Determine the (X, Y) coordinate at the center of the cell enclosing the given text.  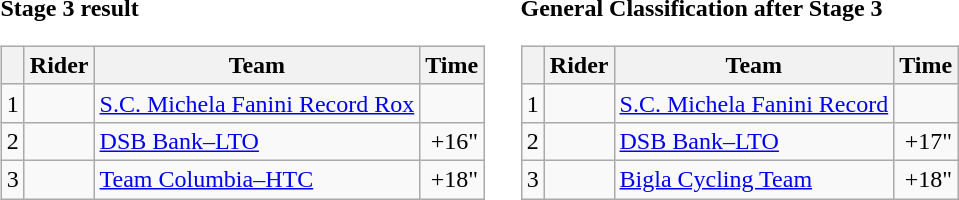
+17" (926, 141)
Team Columbia–HTC (257, 179)
+16" (452, 141)
S.C. Michela Fanini Record Rox (257, 103)
S.C. Michela Fanini Record (754, 103)
Bigla Cycling Team (754, 179)
